Find where the given text appears and provide that cell's center as (x, y) coordinate. 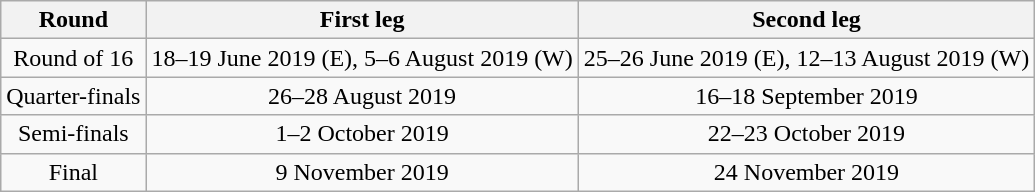
Second leg (806, 20)
26–28 August 2019 (362, 96)
Round of 16 (74, 58)
22–23 October 2019 (806, 134)
Semi-finals (74, 134)
Round (74, 20)
18–19 June 2019 (E), 5–6 August 2019 (W) (362, 58)
9 November 2019 (362, 172)
First leg (362, 20)
24 November 2019 (806, 172)
25–26 June 2019 (E), 12–13 August 2019 (W) (806, 58)
1–2 October 2019 (362, 134)
Quarter-finals (74, 96)
16–18 September 2019 (806, 96)
Final (74, 172)
